Scan for the cell matching the given text and deliver its [x, y] coordinate at center. 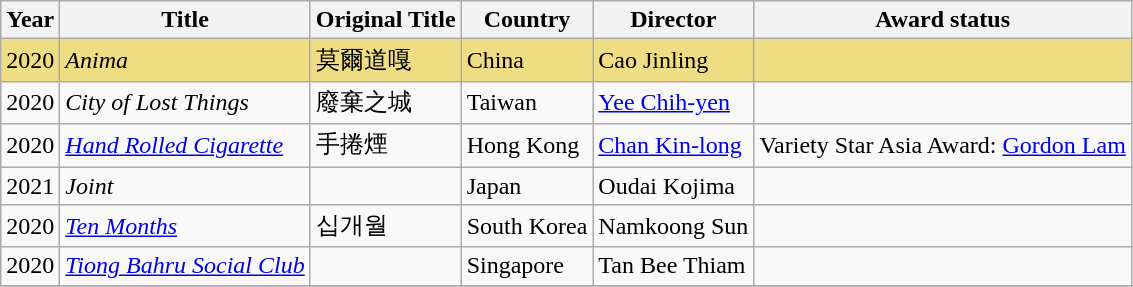
Hong Kong [527, 146]
Oudai Kojima [674, 185]
South Korea [527, 226]
Country [527, 20]
Singapore [527, 266]
Title [185, 20]
Cao Jinling [674, 60]
手捲煙 [386, 146]
Variety Star Asia Award: Gordon Lam [942, 146]
莫爾道嘎 [386, 60]
Japan [527, 185]
China [527, 60]
Ten Months [185, 226]
Joint [185, 185]
Taiwan [527, 102]
Tiong Bahru Social Club [185, 266]
Anima [185, 60]
Yee Chih-yen [674, 102]
2021 [30, 185]
Award status [942, 20]
Original Title [386, 20]
Hand Rolled Cigarette [185, 146]
廢棄之城 [386, 102]
십개월 [386, 226]
Director [674, 20]
Namkoong Sun [674, 226]
Tan Bee Thiam [674, 266]
Chan Kin-long [674, 146]
City of Lost Things [185, 102]
Year [30, 20]
